Return the [x, y] coordinate for the center point of the cell that contains the specified text.  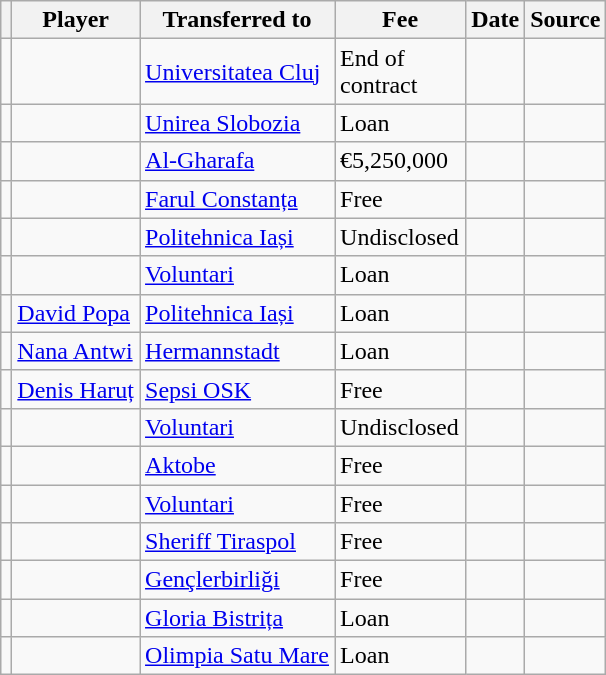
Denis Haruț [76, 389]
Gloria Bistrița [238, 618]
€5,250,000 [400, 161]
Player [76, 20]
Al-Gharafa [238, 161]
Date [496, 20]
End of contract [400, 72]
Fee [400, 20]
Olimpia Satu Mare [238, 656]
Source [566, 20]
Transferred to [238, 20]
Nana Antwi [76, 351]
Hermannstadt [238, 351]
David Popa [76, 313]
Gençlerbirliği [238, 580]
Farul Constanța [238, 199]
Sepsi OSK [238, 389]
Aktobe [238, 465]
Sheriff Tiraspol [238, 542]
Universitatea Cluj [238, 72]
Unirea Slobozia [238, 123]
